Determine the [x, y] coordinate at the center of the cell enclosing the given text.  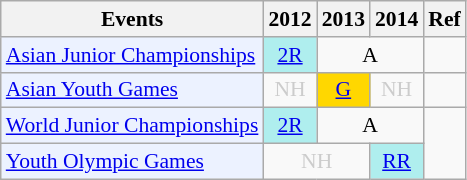
Events [132, 19]
Asian Youth Games [132, 90]
2014 [396, 19]
Asian Junior Championships [132, 55]
RR [396, 162]
Ref [444, 19]
2012 [290, 19]
2013 [344, 19]
G [344, 90]
Youth Olympic Games [132, 162]
World Junior Championships [132, 126]
